Output the [x, y] coordinate of the center of the cell containing the given text.  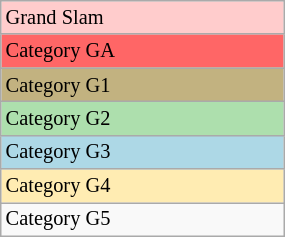
Grand Slam [142, 17]
Category G2 [142, 118]
Category G5 [142, 219]
Category G1 [142, 85]
Category GA [142, 51]
Category G4 [142, 186]
Category G3 [142, 152]
